Return the (X, Y) coordinate for the center point of the cell that contains the specified text.  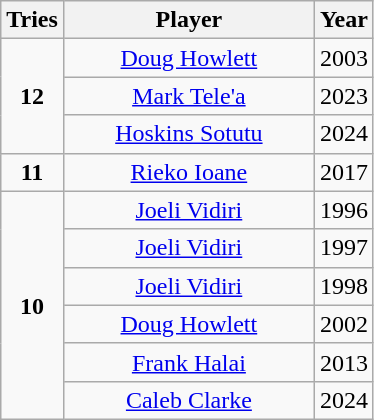
Player (188, 20)
10 (32, 305)
Year (344, 20)
1998 (344, 286)
Frank Halai (188, 362)
2003 (344, 58)
Hoskins Sotutu (188, 134)
2017 (344, 172)
2002 (344, 324)
Caleb Clarke (188, 400)
Tries (32, 20)
2013 (344, 362)
1996 (344, 210)
1997 (344, 248)
12 (32, 96)
11 (32, 172)
Rieko Ioane (188, 172)
Mark Tele'a (188, 96)
2023 (344, 96)
